Detect which cell encompasses the target text, then output its [X, Y] center coordinate. 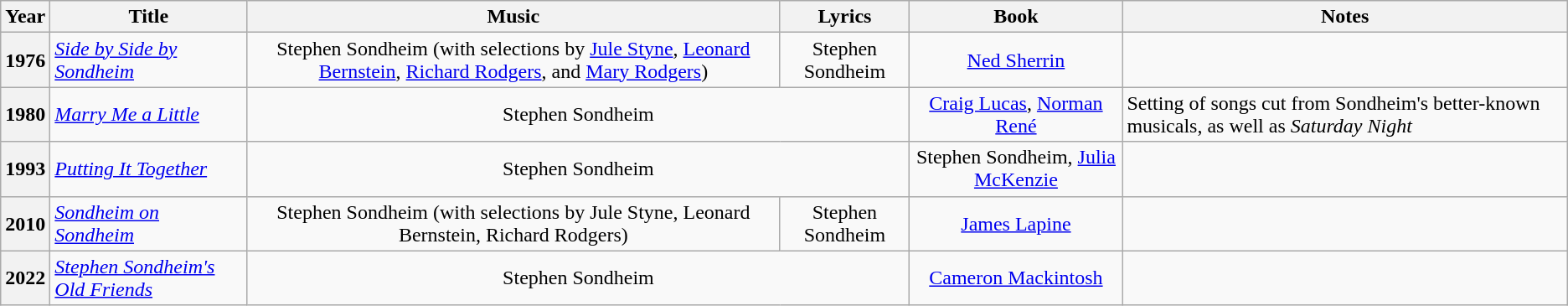
Title [149, 17]
1993 [25, 169]
2022 [25, 278]
Stephen Sondheim, Julia McKenzie [1016, 169]
Lyrics [844, 17]
Sondheim on Sondheim [149, 223]
Stephen Sondheim (with selections by Jule Styne, Leonard Bernstein, Richard Rodgers, and Mary Rodgers) [513, 60]
1980 [25, 114]
Stephen Sondheim (with selections by Jule Styne, Leonard Bernstein, Richard Rodgers) [513, 223]
Craig Lucas, Norman René [1016, 114]
1976 [25, 60]
Notes [1345, 17]
Music [513, 17]
Book [1016, 17]
Side by Side by Sondheim [149, 60]
Setting of songs cut from Sondheim's better-known musicals, as well as Saturday Night [1345, 114]
Cameron Mackintosh [1016, 278]
Stephen Sondheim's Old Friends [149, 278]
James Lapine [1016, 223]
Putting It Together [149, 169]
Year [25, 17]
Marry Me a Little [149, 114]
2010 [25, 223]
Ned Sherrin [1016, 60]
